Capture the cell that displays the provided text and extract its [x, y] central coordinate. 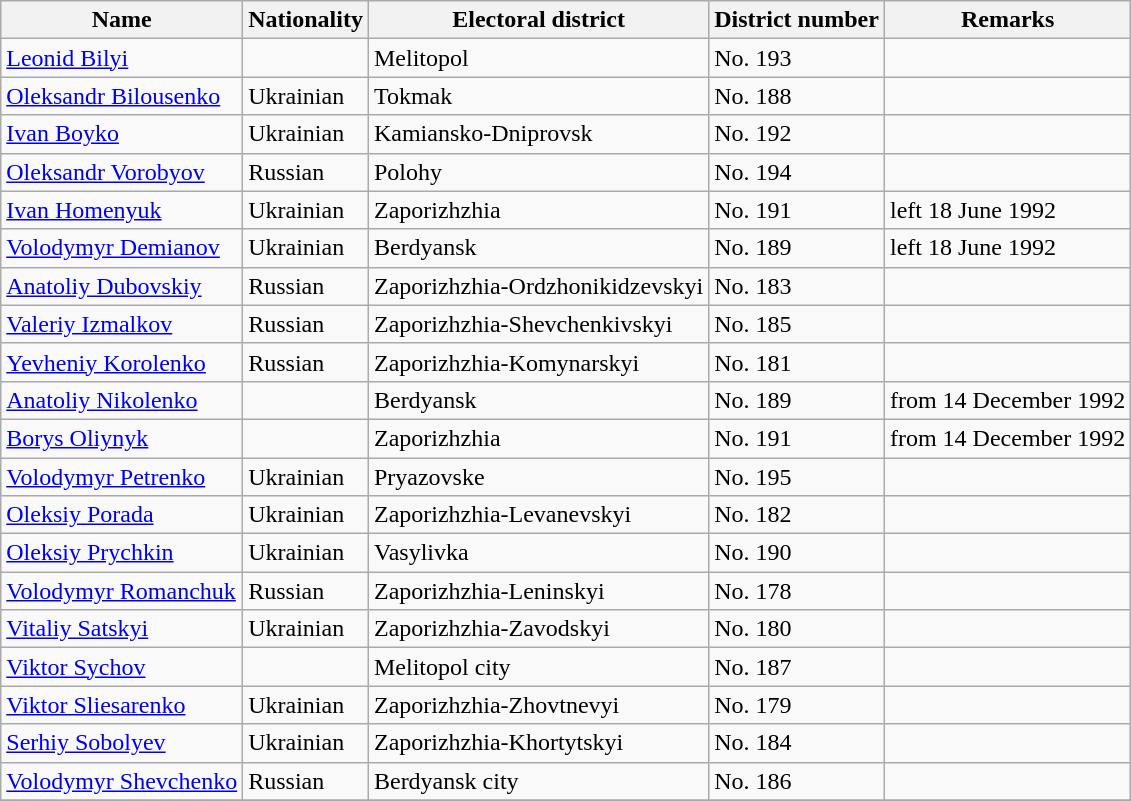
No. 178 [797, 591]
Remarks [1007, 20]
Volodymyr Petrenko [122, 477]
No. 188 [797, 96]
Vasylivka [538, 553]
No. 187 [797, 667]
No. 180 [797, 629]
Yevheniy Korolenko [122, 362]
Serhiy Sobolyev [122, 743]
Volodymyr Shevchenko [122, 781]
No. 185 [797, 324]
No. 186 [797, 781]
Vitaliy Satskyi [122, 629]
Polohy [538, 172]
Anatoliy Dubovskiy [122, 286]
Oleksandr Bilousenko [122, 96]
Ivan Homenyuk [122, 210]
Kamiansko-Dniprovsk [538, 134]
Viktor Sliesarenko [122, 705]
Valeriy Izmalkov [122, 324]
Volodymyr Romanchuk [122, 591]
No. 179 [797, 705]
Ivan Boyko [122, 134]
Name [122, 20]
Leonid Bilyi [122, 58]
Zaporizhzhia-Komynarskyi [538, 362]
Electoral district [538, 20]
Nationality [306, 20]
Viktor Sychov [122, 667]
No. 194 [797, 172]
Zaporizhzhia-Ordzhonikidzevskyi [538, 286]
No. 181 [797, 362]
Zaporizhzhia-Shevchenkivskyi [538, 324]
Melitopol [538, 58]
No. 195 [797, 477]
Borys Oliynyk [122, 438]
Berdyansk city [538, 781]
Oleksiy Porada [122, 515]
Zaporizhzhia-Zavodskyi [538, 629]
Pryazovske [538, 477]
Zaporizhzhia-Levanevskyi [538, 515]
Zaporizhzhia-Zhovtnevyi [538, 705]
Oleksiy Prychkin [122, 553]
District number [797, 20]
No. 193 [797, 58]
Melitopol city [538, 667]
Anatoliy Nikolenko [122, 400]
No. 190 [797, 553]
No. 182 [797, 515]
No. 184 [797, 743]
Volodymyr Demianov [122, 248]
No. 192 [797, 134]
Oleksandr Vorobyov [122, 172]
Zaporizhzhia-Khortytskyi [538, 743]
Zaporizhzhia-Leninskyi [538, 591]
Tokmak [538, 96]
No. 183 [797, 286]
